From the cell containing the given text, extract its center point as [X, Y] coordinate. 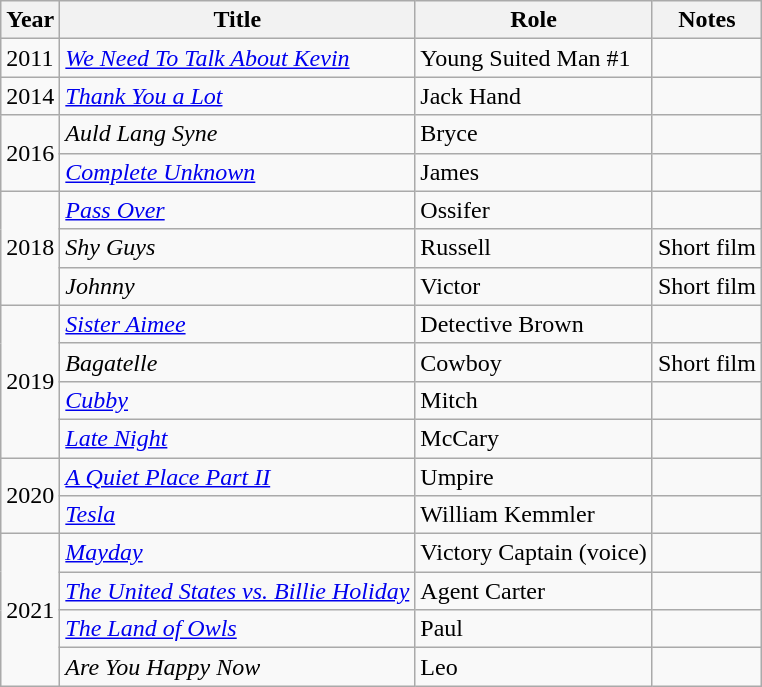
Young Suited Man #1 [534, 58]
Mitch [534, 400]
2018 [30, 248]
2019 [30, 381]
2021 [30, 610]
McCary [534, 438]
Russell [534, 248]
2016 [30, 153]
Mayday [238, 553]
Jack Hand [534, 96]
Title [238, 20]
Late Night [238, 438]
We Need To Talk About Kevin [238, 58]
Notes [706, 20]
The Land of Owls [238, 629]
A Quiet Place Part II [238, 477]
Detective Brown [534, 324]
Tesla [238, 515]
Sister Aimee [238, 324]
James [534, 172]
The United States vs. Billie Holiday [238, 591]
Victory Captain (voice) [534, 553]
Bagatelle [238, 362]
Role [534, 20]
Pass Over [238, 210]
Year [30, 20]
William Kemmler [534, 515]
Umpire [534, 477]
Cubby [238, 400]
Are You Happy Now [238, 667]
Ossifer [534, 210]
2020 [30, 496]
Cowboy [534, 362]
Paul [534, 629]
Bryce [534, 134]
Auld Lang Syne [238, 134]
2014 [30, 96]
Johnny [238, 286]
Shy Guys [238, 248]
Leo [534, 667]
Thank You a Lot [238, 96]
2011 [30, 58]
Complete Unknown [238, 172]
Victor [534, 286]
Agent Carter [534, 591]
